Output the (X, Y) coordinate of the center of the cell containing the given text.  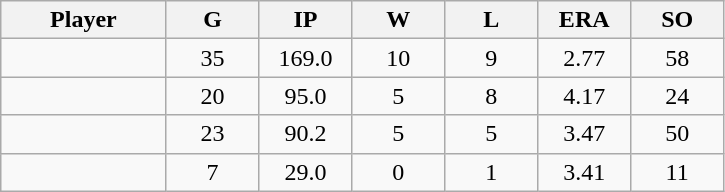
8 (492, 96)
4.17 (584, 96)
50 (678, 134)
3.47 (584, 134)
L (492, 20)
IP (306, 20)
3.41 (584, 172)
ERA (584, 20)
G (212, 20)
95.0 (306, 96)
SO (678, 20)
10 (398, 58)
2.77 (584, 58)
169.0 (306, 58)
9 (492, 58)
W (398, 20)
90.2 (306, 134)
0 (398, 172)
58 (678, 58)
Player (84, 20)
20 (212, 96)
29.0 (306, 172)
11 (678, 172)
24 (678, 96)
35 (212, 58)
7 (212, 172)
23 (212, 134)
1 (492, 172)
